Capture the cell that displays the provided text and extract its (X, Y) central coordinate. 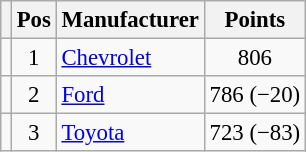
1 (34, 58)
786 (−20) (254, 95)
Manufacturer (130, 20)
806 (254, 58)
2 (34, 95)
Ford (130, 95)
Toyota (130, 133)
Points (254, 20)
Chevrolet (130, 58)
723 (−83) (254, 133)
3 (34, 133)
Pos (34, 20)
